Scan for the cell matching the given text and deliver its (X, Y) coordinate at center. 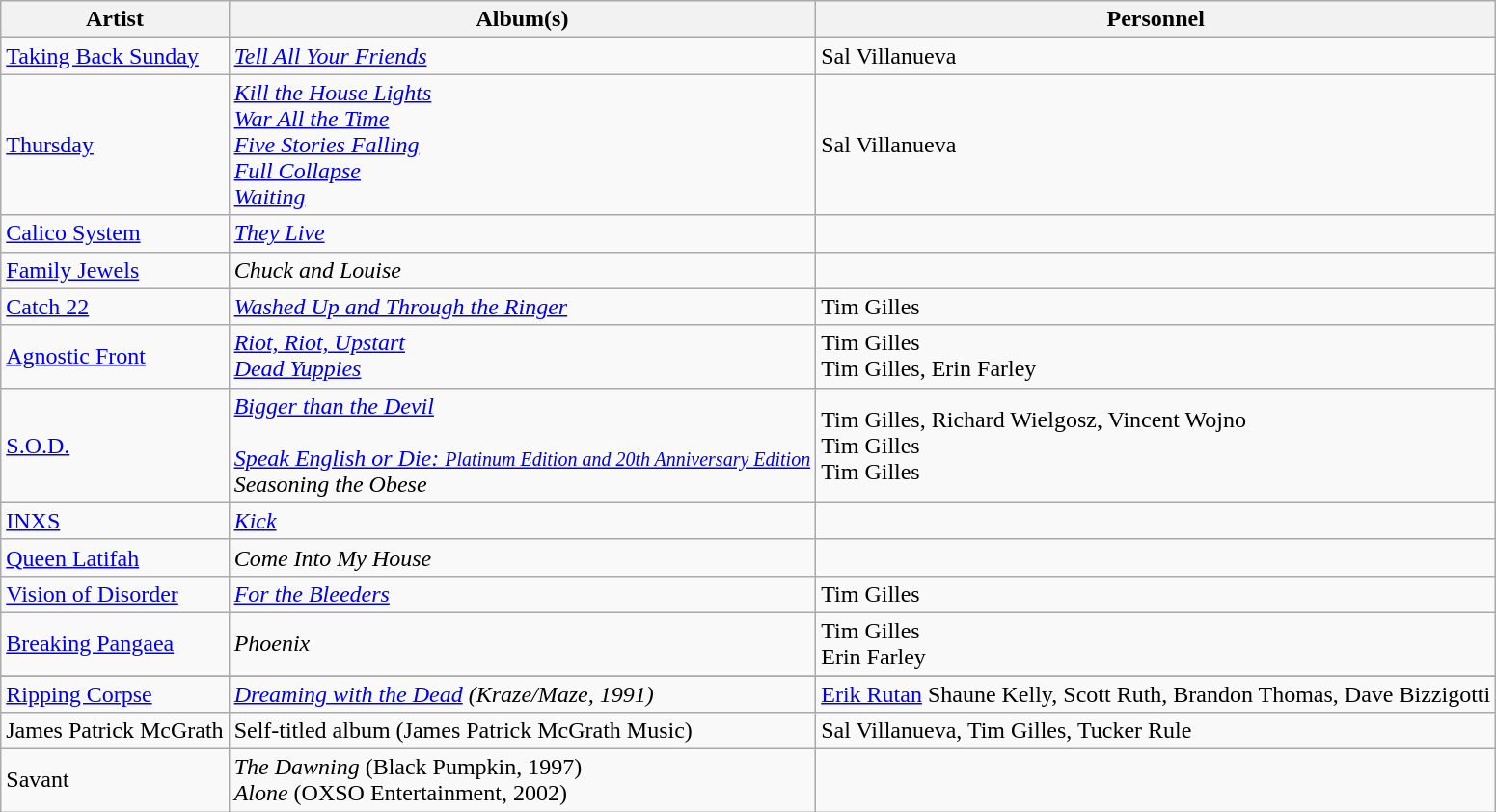
Erik Rutan Shaune Kelly, Scott Ruth, Brandon Thomas, Dave Bizzigotti (1156, 693)
Riot, Riot, UpstartDead Yuppies (523, 357)
Tim GillesErin Farley (1156, 644)
Chuck and Louise (523, 270)
Breaking Pangaea (115, 644)
Tim GillesTim Gilles, Erin Farley (1156, 357)
Kick (523, 521)
Ripping Corpse (115, 693)
Album(s) (523, 19)
Thursday (115, 145)
They Live (523, 233)
Agnostic Front (115, 357)
Kill the House LightsWar All the Time Five Stories Falling Full Collapse Waiting (523, 145)
Vision of Disorder (115, 594)
INXS (115, 521)
Tim Gilles, Richard Wielgosz, Vincent WojnoTim GillesTim Gilles (1156, 446)
Dreaming with the Dead (Kraze/Maze, 1991) (523, 693)
Savant (115, 781)
Queen Latifah (115, 557)
Tell All Your Friends (523, 56)
Calico System (115, 233)
Sal Villanueva, Tim Gilles, Tucker Rule (1156, 731)
Come Into My House (523, 557)
Personnel (1156, 19)
For the Bleeders (523, 594)
Taking Back Sunday (115, 56)
Self-titled album (James Patrick McGrath Music) (523, 731)
Phoenix (523, 644)
Washed Up and Through the Ringer (523, 307)
James Patrick McGrath (115, 731)
The Dawning (Black Pumpkin, 1997)Alone (OXSO Entertainment, 2002) (523, 781)
Catch 22 (115, 307)
Artist (115, 19)
Family Jewels (115, 270)
S.O.D. (115, 446)
Bigger than the DevilSpeak English or Die: Platinum Edition and 20th Anniversary EditionSeasoning the Obese (523, 446)
